Provide the (x, y) coordinate of the cell's center where the given text is located.  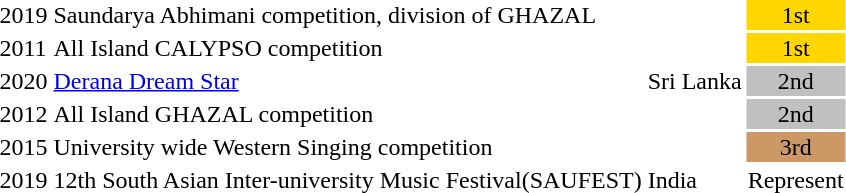
Derana Dream Star (348, 81)
Sri Lanka (694, 81)
3rd (796, 147)
University wide Western Singing competition (348, 147)
All Island CALYPSO competition (348, 48)
All Island GHAZAL competition (348, 114)
Saundarya Abhimani competition, division of GHAZAL (348, 15)
